Identify which cell holds the provided text, then report its [x, y] central coordinate. 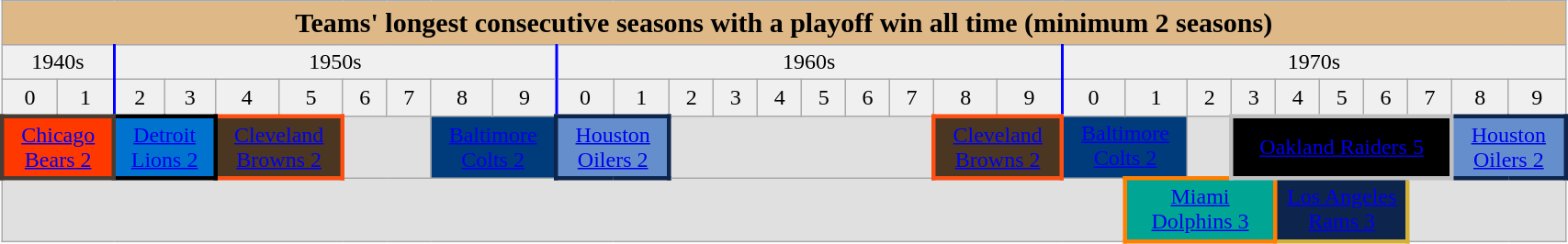
Los Angeles Rams 3 [1342, 209]
Chicago Bears 2 [58, 147]
Teams' longest consecutive seasons with a playoff win all time (minimum 2 seasons) [784, 23]
Detroit Lions 2 [164, 147]
1960s [809, 62]
Miami Dolphins 3 [1200, 209]
1970s [1314, 62]
1950s [334, 62]
1940s [58, 62]
Oakland Raiders 5 [1342, 147]
